Locate the cell with the specified text and output its [X, Y] center coordinate. 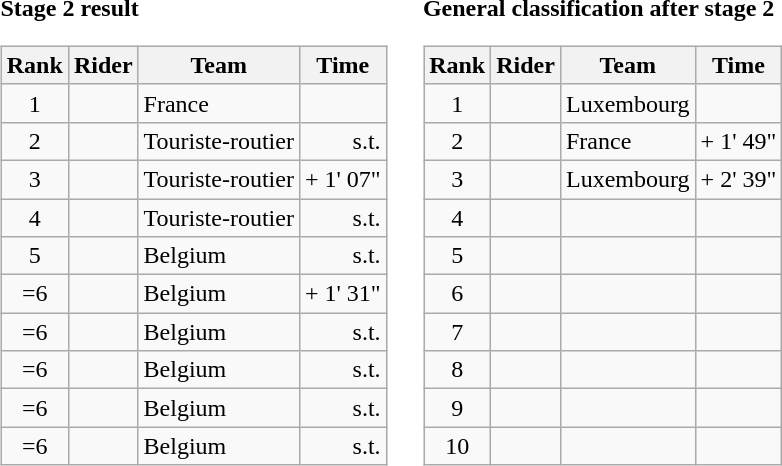
+ 2' 39" [738, 179]
8 [458, 370]
9 [458, 408]
6 [458, 294]
+ 1' 07" [342, 179]
+ 1' 31" [342, 294]
7 [458, 332]
10 [458, 446]
+ 1' 49" [738, 141]
